Extract the (X, Y) coordinate from the center of the cell holding the provided text.  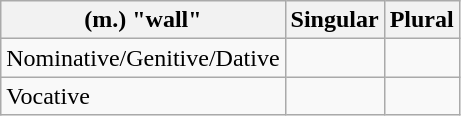
Plural (422, 20)
Nominative/Genitive/Dative (143, 58)
Singular (334, 20)
Vocative (143, 96)
(m.) "wall" (143, 20)
